Identify which cell holds the provided text, then report its (X, Y) central coordinate. 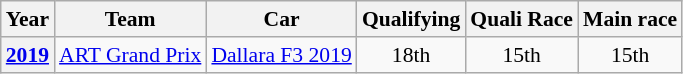
2019 (28, 55)
Dallara F3 2019 (281, 55)
Main race (630, 19)
Car (281, 19)
Year (28, 19)
18th (411, 55)
ART Grand Prix (130, 55)
Quali Race (522, 19)
Team (130, 19)
Qualifying (411, 19)
